Pinpoint the cell where the given text exists, returning its (x, y) midpoint coordinate. 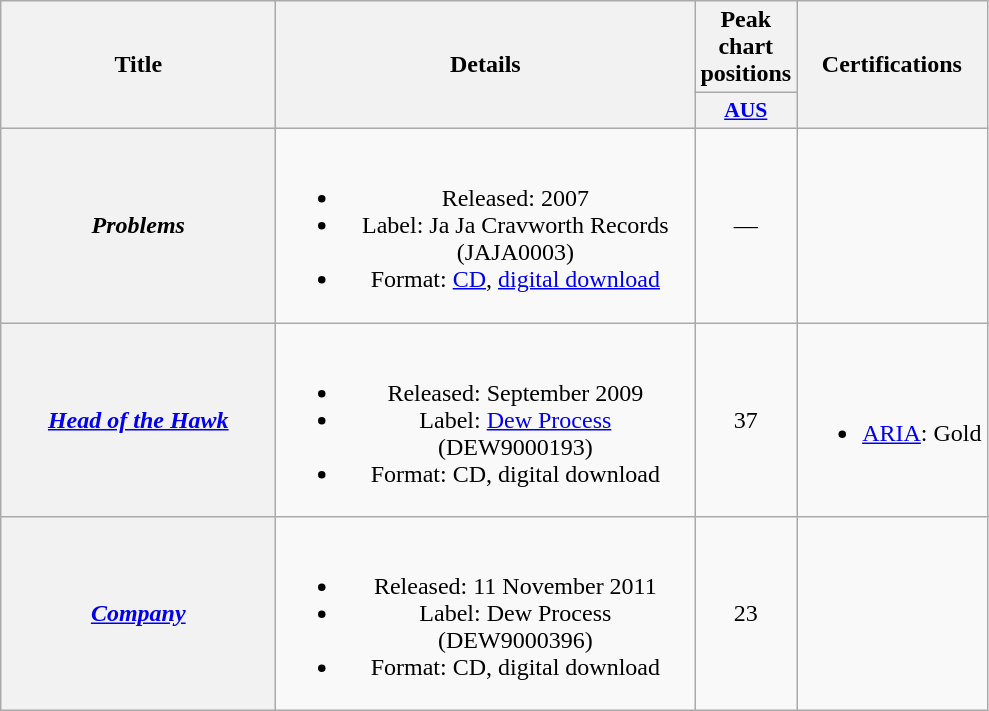
Head of the Hawk (138, 419)
Peak chart positions (746, 47)
— (746, 225)
Released: 11 November 2011Label: Dew Process (DEW9000396)Format: CD, digital download (486, 614)
ARIA: Gold (892, 419)
23 (746, 614)
Released: September 2009Label: Dew Process (DEW9000193)Format: CD, digital download (486, 419)
Title (138, 65)
Details (486, 65)
Problems (138, 225)
Company (138, 614)
AUS (746, 111)
Certifications (892, 65)
Released: 2007Label: Ja Ja Cravworth Records (JAJA0003)Format: CD, digital download (486, 225)
37 (746, 419)
